Return [x, y] of the center of cell containing provided text 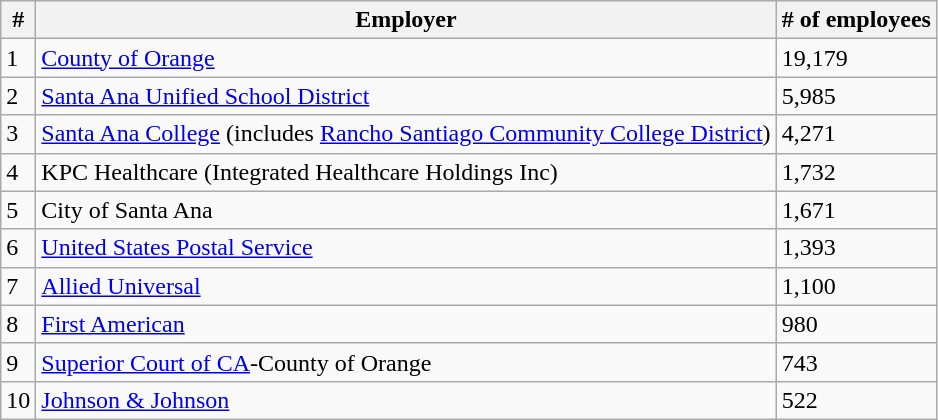
6 [18, 248]
1,393 [856, 248]
743 [856, 362]
5 [18, 210]
3 [18, 134]
8 [18, 324]
County of Orange [406, 58]
4 [18, 172]
19,179 [856, 58]
# [18, 20]
980 [856, 324]
7 [18, 286]
2 [18, 96]
Santa Ana College (includes Rancho Santiago Community College District) [406, 134]
522 [856, 400]
City of Santa Ana [406, 210]
Allied Universal [406, 286]
9 [18, 362]
Employer [406, 20]
1,732 [856, 172]
KPC Healthcare (Integrated Healthcare Holdings Inc) [406, 172]
Santa Ana Unified School District [406, 96]
# of employees [856, 20]
1,671 [856, 210]
First American [406, 324]
United States Postal Service [406, 248]
4,271 [856, 134]
5,985 [856, 96]
Superior Court of CA-County of Orange [406, 362]
10 [18, 400]
1 [18, 58]
Johnson & Johnson [406, 400]
1,100 [856, 286]
